Capture the cell that displays the provided text and extract its (x, y) central coordinate. 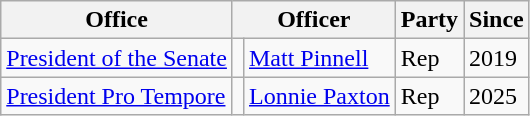
2019 (497, 58)
2025 (497, 96)
Office (117, 20)
President Pro Tempore (117, 96)
Officer (314, 20)
President of the Senate (117, 58)
Party (429, 20)
Matt Pinnell (319, 58)
Lonnie Paxton (319, 96)
Since (497, 20)
